Return the [x, y] coordinate for the center point of the cell that contains the specified text.  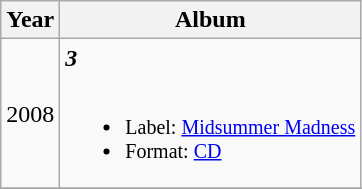
2008 [30, 114]
Year [30, 20]
3 Label: Midsummer MadnessFormat: CD [210, 114]
Album [210, 20]
